Identify which cell holds the provided text, then report its (X, Y) central coordinate. 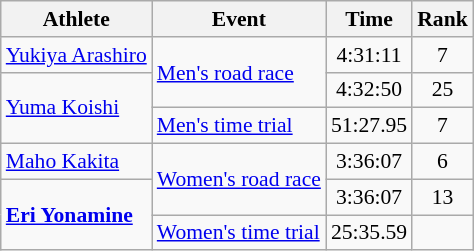
Athlete (76, 19)
Eri Yonamine (76, 214)
Yukiya Arashiro (76, 55)
13 (442, 197)
Yuma Koishi (76, 108)
Men's time trial (239, 126)
Time (369, 19)
25:35.59 (369, 233)
6 (442, 162)
Maho Kakita (76, 162)
Event (239, 19)
51:27.95 (369, 126)
4:32:50 (369, 90)
Women's time trial (239, 233)
Rank (442, 19)
Women's road race (239, 180)
25 (442, 90)
4:31:11 (369, 55)
Men's road race (239, 72)
